Extract the [X, Y] coordinate from the center of the cell holding the provided text.  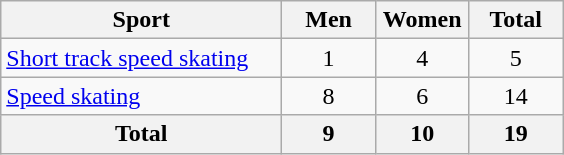
1 [329, 58]
5 [516, 58]
6 [422, 96]
14 [516, 96]
Men [329, 20]
Short track speed skating [142, 58]
Women [422, 20]
19 [516, 134]
8 [329, 96]
10 [422, 134]
4 [422, 58]
Speed skating [142, 96]
Sport [142, 20]
9 [329, 134]
